Pinpoint the cell where the given text exists, returning its [X, Y] midpoint coordinate. 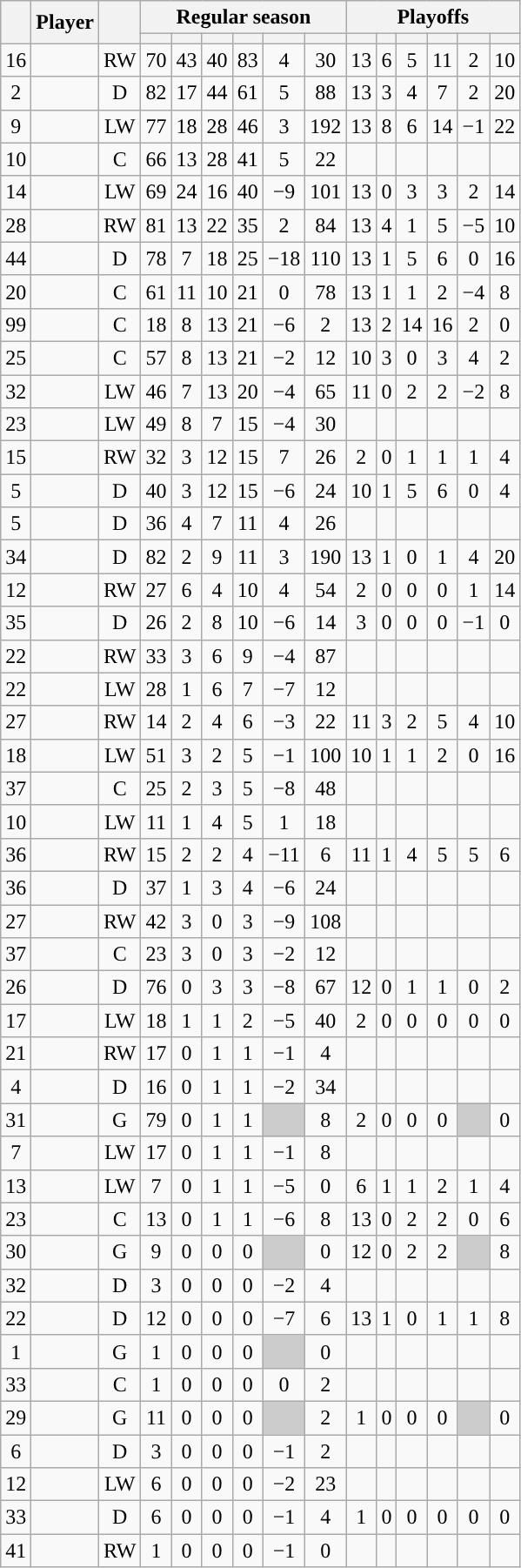
29 [16, 1417]
110 [325, 258]
70 [157, 60]
88 [325, 93]
−11 [284, 854]
49 [157, 425]
100 [325, 755]
57 [157, 358]
Playoffs [433, 17]
81 [157, 225]
77 [157, 126]
76 [157, 988]
87 [325, 656]
101 [325, 192]
83 [247, 60]
54 [325, 590]
67 [325, 988]
84 [325, 225]
69 [157, 192]
Player [65, 23]
−18 [284, 258]
42 [157, 921]
79 [157, 1120]
−3 [284, 722]
Regular season [244, 17]
43 [186, 60]
192 [325, 126]
51 [157, 755]
31 [16, 1120]
66 [157, 159]
108 [325, 921]
99 [16, 325]
65 [325, 391]
48 [325, 788]
190 [325, 557]
